Search for the cell housing the specified text and yield its [x, y] center coordinate. 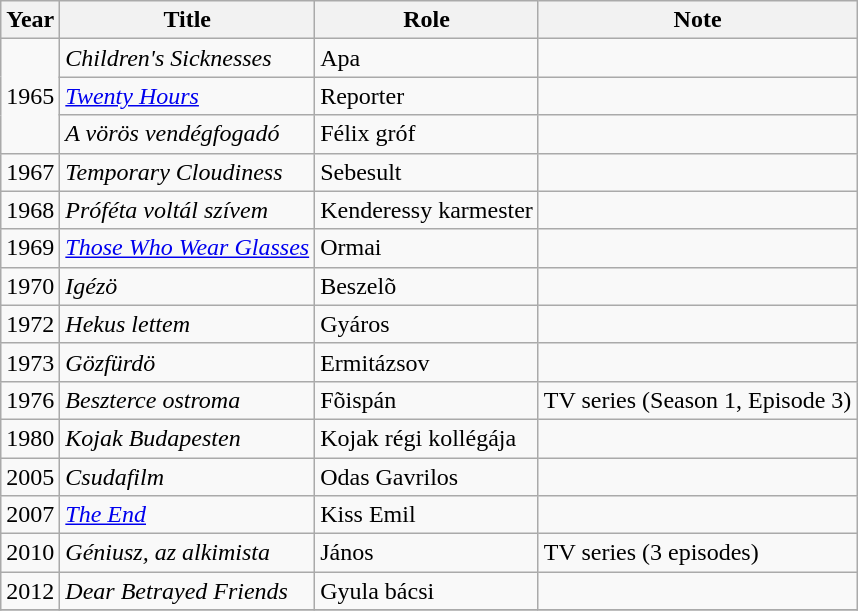
1976 [30, 400]
Children's Sicknesses [188, 58]
Hekus lettem [188, 324]
Kojak Budapesten [188, 438]
Félix gróf [427, 134]
Year [30, 20]
Dear Betrayed Friends [188, 591]
Csudafilm [188, 477]
2010 [30, 553]
1969 [30, 248]
Igézö [188, 286]
2012 [30, 591]
Fõispán [427, 400]
1973 [30, 362]
1970 [30, 286]
2005 [30, 477]
Twenty Hours [188, 96]
Those Who Wear Glasses [188, 248]
Odas Gavrilos [427, 477]
Note [698, 20]
A vörös vendégfogadó [188, 134]
Próféta voltál szívem [188, 210]
Kiss Emil [427, 515]
Temporary Cloudiness [188, 172]
The End [188, 515]
Ermitázsov [427, 362]
1972 [30, 324]
Role [427, 20]
1968 [30, 210]
Kenderessy karmester [427, 210]
1980 [30, 438]
Apa [427, 58]
2007 [30, 515]
Kojak régi kollégája [427, 438]
Gözfürdö [188, 362]
Gyáros [427, 324]
TV series (3 episodes) [698, 553]
Sebesult [427, 172]
Gyula bácsi [427, 591]
Géniusz, az alkimista [188, 553]
1967 [30, 172]
Ormai [427, 248]
János [427, 553]
1965 [30, 96]
TV series (Season 1, Episode 3) [698, 400]
Reporter [427, 96]
Beszterce ostroma [188, 400]
Beszelõ [427, 286]
Title [188, 20]
